Search for the cell housing the specified text and yield its (x, y) center coordinate. 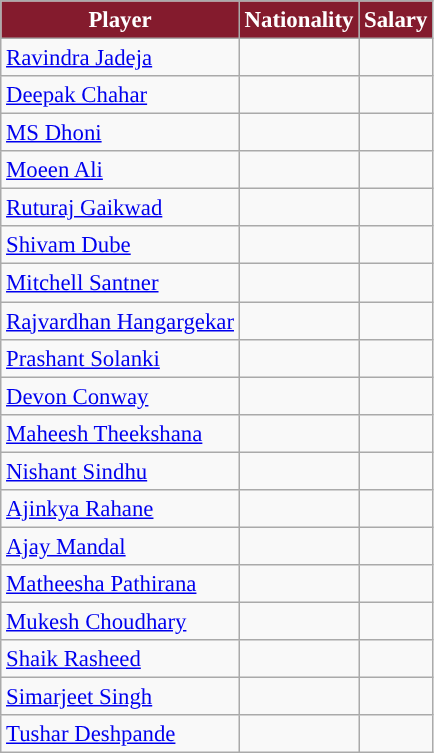
Player (120, 20)
Shivam Dube (120, 245)
Nishant Sindhu (120, 471)
Ajay Mandal (120, 546)
Mitchell Santner (120, 283)
Simarjeet Singh (120, 697)
Mukesh Choudhary (120, 621)
Salary (396, 20)
Maheesh Theekshana (120, 433)
Deepak Chahar (120, 95)
Ravindra Jadeja (120, 58)
Nationality (298, 20)
MS Dhoni (120, 133)
Matheesha Pathirana (120, 584)
Rajvardhan Hangargekar (120, 321)
Devon Conway (120, 396)
Moeen Ali (120, 170)
Prashant Solanki (120, 358)
Ruturaj Gaikwad (120, 208)
Shaik Rasheed (120, 659)
Tushar Deshpande (120, 734)
Ajinkya Rahane (120, 509)
